Return [x, y] of the center of cell containing provided text 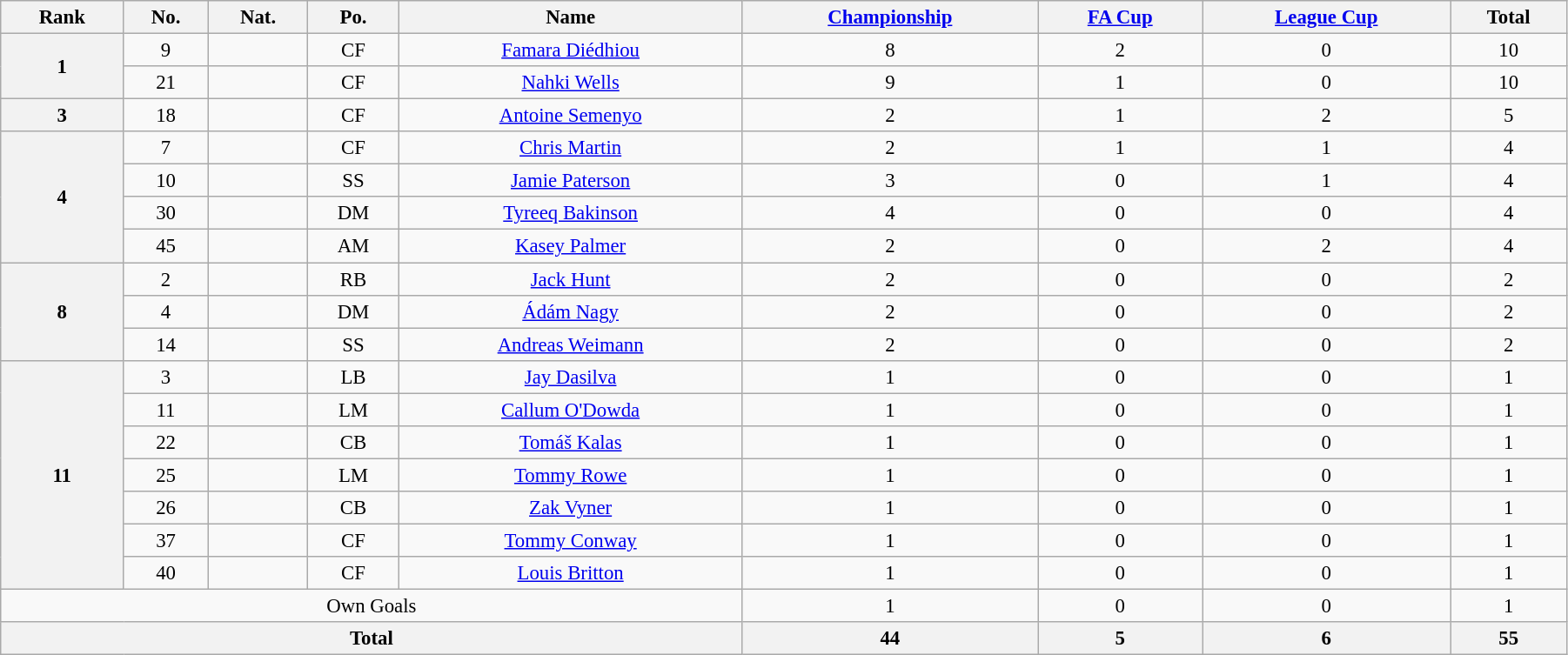
Tommy Conway [571, 540]
55 [1509, 638]
Po. [353, 17]
Louis Britton [571, 573]
League Cup [1326, 17]
Ádám Nagy [571, 311]
Name [571, 17]
18 [166, 116]
25 [166, 475]
Nahki Wells [571, 83]
Tomáš Kalas [571, 443]
AM [353, 246]
14 [166, 344]
Rank [63, 17]
Chris Martin [571, 148]
Tyreeq Bakinson [571, 213]
Jack Hunt [571, 279]
Nat. [258, 17]
Kasey Palmer [571, 246]
21 [166, 83]
45 [166, 246]
Tommy Rowe [571, 475]
37 [166, 540]
26 [166, 508]
FA Cup [1121, 17]
7 [166, 148]
Zak Vyner [571, 508]
Callum O'Dowda [571, 410]
Jamie Paterson [571, 181]
LB [353, 377]
Antoine Semenyo [571, 116]
40 [166, 573]
44 [890, 638]
Andreas Weimann [571, 344]
22 [166, 443]
Own Goals [372, 606]
Famara Diédhiou [571, 50]
RB [353, 279]
30 [166, 213]
Championship [890, 17]
Jay Dasilva [571, 377]
No. [166, 17]
6 [1326, 638]
